Provide the (x, y) coordinate of the cell's center where the given text is located.  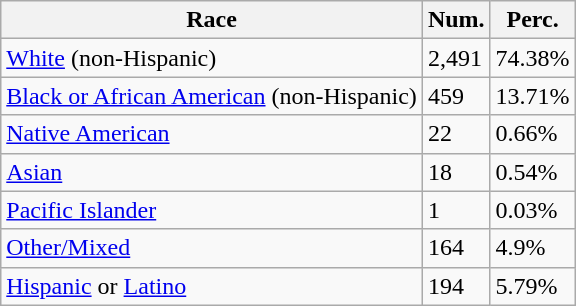
Perc. (532, 20)
White (non-Hispanic) (212, 58)
22 (456, 134)
Pacific Islander (212, 210)
74.38% (532, 58)
13.71% (532, 96)
459 (456, 96)
0.54% (532, 172)
0.66% (532, 134)
2,491 (456, 58)
Asian (212, 172)
0.03% (532, 210)
4.9% (532, 248)
Race (212, 20)
5.79% (532, 286)
194 (456, 286)
Native American (212, 134)
164 (456, 248)
Hispanic or Latino (212, 286)
18 (456, 172)
Other/Mixed (212, 248)
Black or African American (non-Hispanic) (212, 96)
1 (456, 210)
Num. (456, 20)
